Detect which cell encompasses the target text, then output its [X, Y] center coordinate. 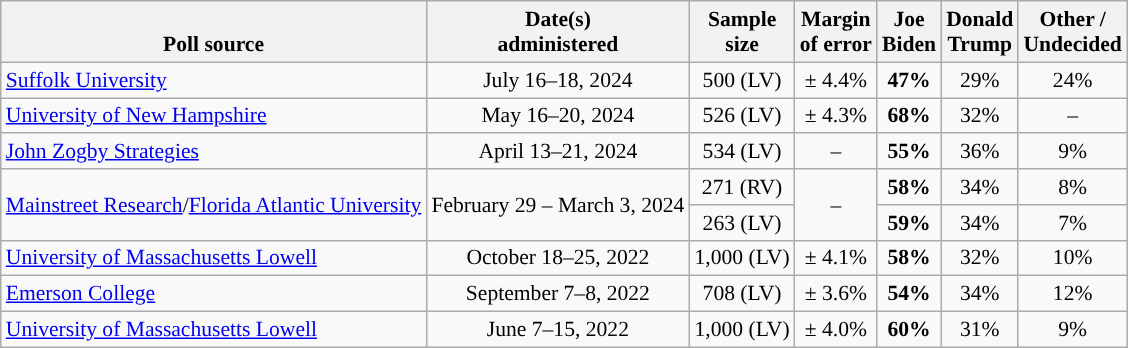
Date(s)administered [558, 32]
Suffolk University [214, 80]
31% [980, 330]
7% [1072, 223]
Poll source [214, 32]
534 (LV) [742, 152]
55% [909, 152]
36% [980, 152]
± 4.3% [836, 116]
April 13–21, 2024 [558, 152]
68% [909, 116]
500 (LV) [742, 80]
± 3.6% [836, 294]
Mainstreet Research/Florida Atlantic University [214, 204]
29% [980, 80]
± 4.1% [836, 258]
May 16–20, 2024 [558, 116]
± 4.0% [836, 330]
708 (LV) [742, 294]
Marginof error [836, 32]
10% [1072, 258]
October 18–25, 2022 [558, 258]
8% [1072, 187]
59% [909, 223]
271 (RV) [742, 187]
12% [1072, 294]
47% [909, 80]
July 16–18, 2024 [558, 80]
University of New Hampshire [214, 116]
263 (LV) [742, 223]
June 7–15, 2022 [558, 330]
Other /Undecided [1072, 32]
± 4.4% [836, 80]
Emerson College [214, 294]
JoeBiden [909, 32]
Samplesize [742, 32]
September 7–8, 2022 [558, 294]
526 (LV) [742, 116]
John Zogby Strategies [214, 152]
24% [1072, 80]
60% [909, 330]
DonaldTrump [980, 32]
54% [909, 294]
February 29 – March 3, 2024 [558, 204]
